Pinpoint the cell where the given text exists, returning its (X, Y) midpoint coordinate. 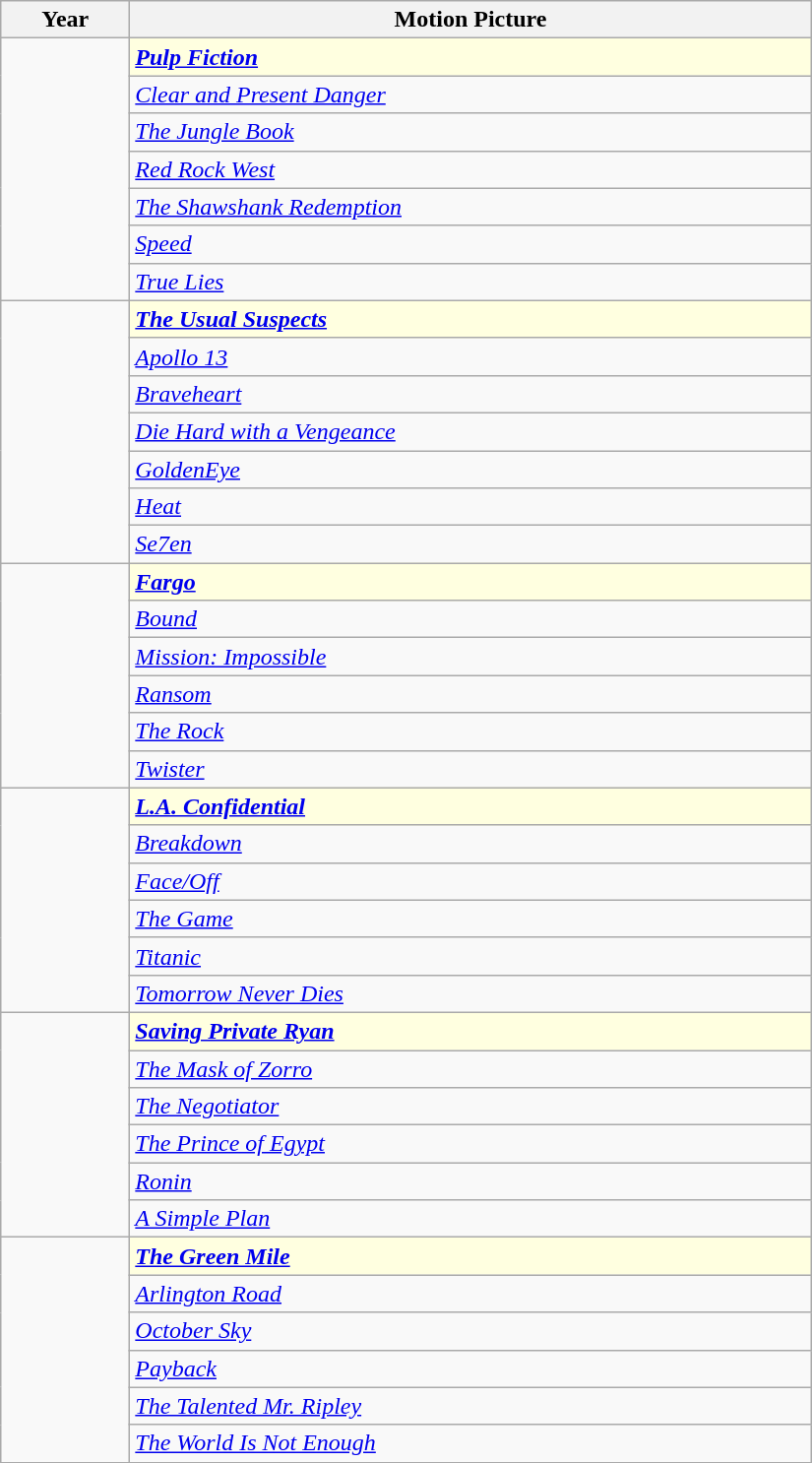
The Usual Suspects (470, 319)
Year (65, 20)
Payback (470, 1368)
True Lies (470, 282)
GoldenEye (470, 470)
Apollo 13 (470, 356)
Face/Off (470, 881)
Heat (470, 507)
The Jungle Book (470, 132)
October Sky (470, 1331)
The Green Mile (470, 1256)
Tomorrow Never Dies (470, 993)
Titanic (470, 956)
Ransom (470, 694)
The Shawshank Redemption (470, 207)
Speed (470, 244)
The Game (470, 919)
Mission: Impossible (470, 657)
Motion Picture (470, 20)
Ronin (470, 1181)
Braveheart (470, 394)
The Rock (470, 731)
Die Hard with a Vengeance (470, 431)
Twister (470, 769)
Arlington Road (470, 1294)
Saving Private Ryan (470, 1031)
A Simple Plan (470, 1219)
Pulp Fiction (470, 57)
The World Is Not Enough (470, 1443)
Red Rock West (470, 169)
Fargo (470, 582)
Breakdown (470, 844)
Bound (470, 619)
The Negotiator (470, 1107)
The Mask of Zorro (470, 1068)
Clear and Present Danger (470, 95)
The Prince of Egypt (470, 1144)
L.A. Confidential (470, 806)
Se7en (470, 544)
The Talented Mr. Ripley (470, 1406)
